Determine the [x, y] coordinate at the center of the cell enclosing the given text.  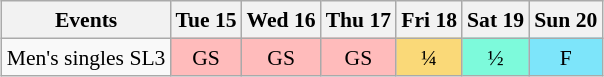
Fri 18 [429, 20]
Wed 16 [282, 20]
Tue 15 [206, 20]
½ [496, 56]
Men's singles SL3 [86, 56]
Events [86, 20]
Sat 19 [496, 20]
Sun 20 [566, 20]
F [566, 56]
¼ [429, 56]
Thu 17 [359, 20]
